Search for the cell housing the specified text and yield its [x, y] center coordinate. 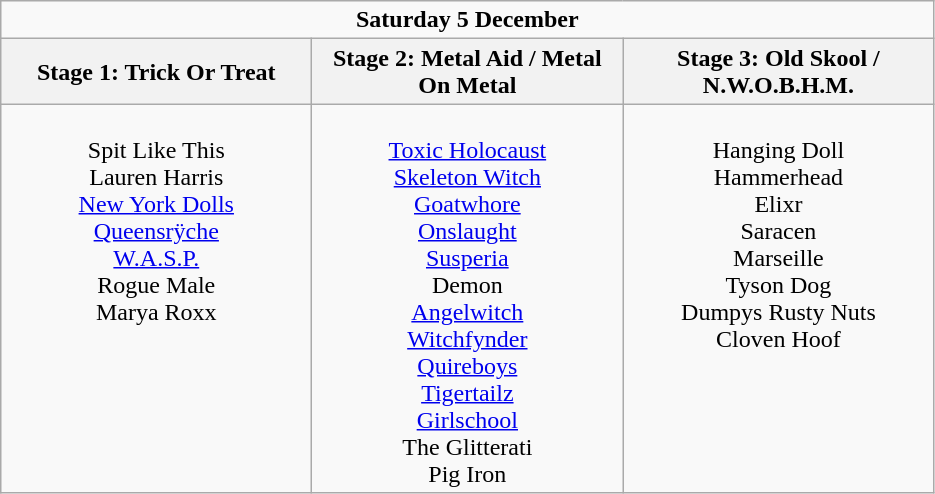
Spit Like This Lauren Harris New York Dolls Queensrÿche W.A.S.P. Rogue Male Marya Roxx [156, 298]
Stage 1: Trick Or Treat [156, 72]
Toxic Holocaust Skeleton Witch Goatwhore Onslaught Susperia Demon Angelwitch Witchfynder Quireboys Tigertailz Girlschool The Glitterati Pig Iron [468, 298]
Stage 2: Metal Aid / Metal On Metal [468, 72]
Stage 3: Old Skool / N.W.O.B.H.M. [778, 72]
Saturday 5 December [468, 20]
Hanging Doll Hammerhead Elixr Saracen Marseille Tyson Dog Dumpys Rusty Nuts Cloven Hoof [778, 298]
